Provide the (X, Y) coordinate of the cell's center where the given text is located.  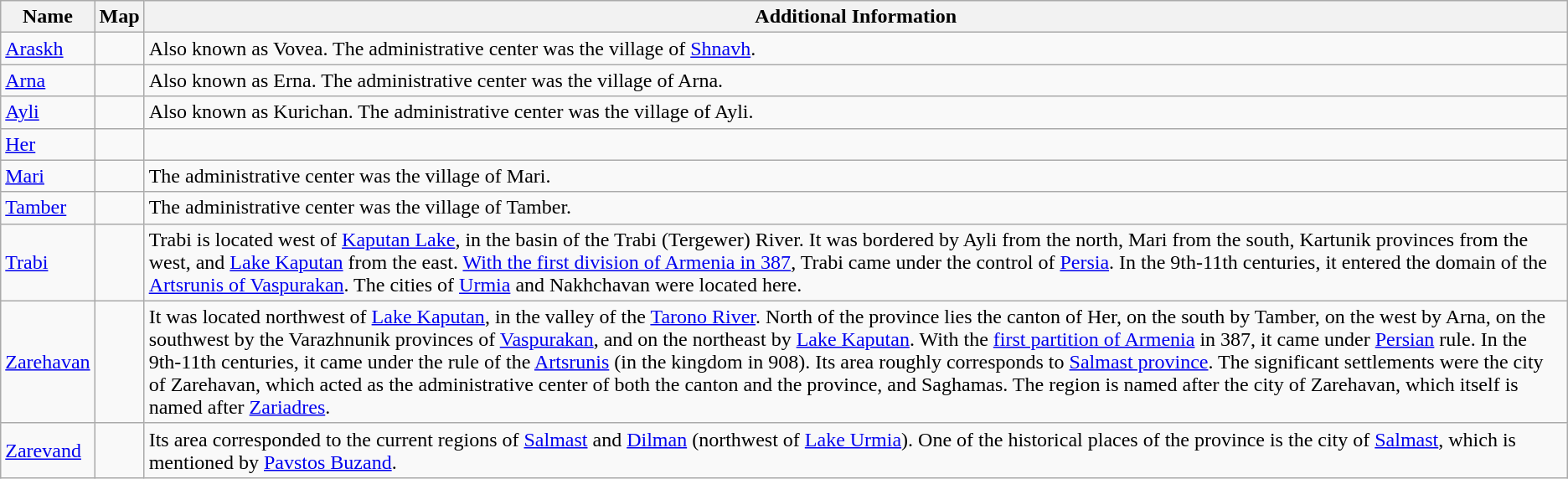
Zarehavan (48, 362)
Mari (48, 176)
Araskh (48, 49)
Map (119, 17)
Additional Information (856, 17)
Arna (48, 80)
Also known as Erna. The administrative center was the village of Arna. (856, 80)
The administrative center was the village of Mari. (856, 176)
Also known as Kurichan. The administrative center was the village of Ayli. (856, 112)
Trabi (48, 262)
Ayli (48, 112)
Also known as Vovea. The administrative center was the village of Shnavh. (856, 49)
Her (48, 144)
Zarevand (48, 451)
Tamber (48, 208)
Name (48, 17)
The administrative center was the village of Tamber. (856, 208)
